Return (X, Y) of the center of cell containing provided text 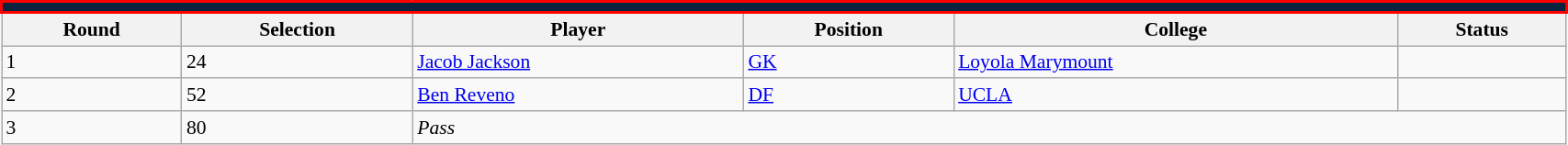
College (1176, 29)
UCLA (1176, 95)
GK (849, 62)
Loyola Marymount (1176, 62)
Round (92, 29)
Selection (298, 29)
Position (849, 29)
3 (92, 128)
DF (849, 95)
1 (92, 62)
Jacob Jackson (578, 62)
Pass (989, 128)
Ben Reveno (578, 95)
Status (1483, 29)
80 (298, 128)
Player (578, 29)
2 (92, 95)
24 (298, 62)
52 (298, 95)
